Determine the (x, y) coordinate at the center of the cell enclosing the given text.  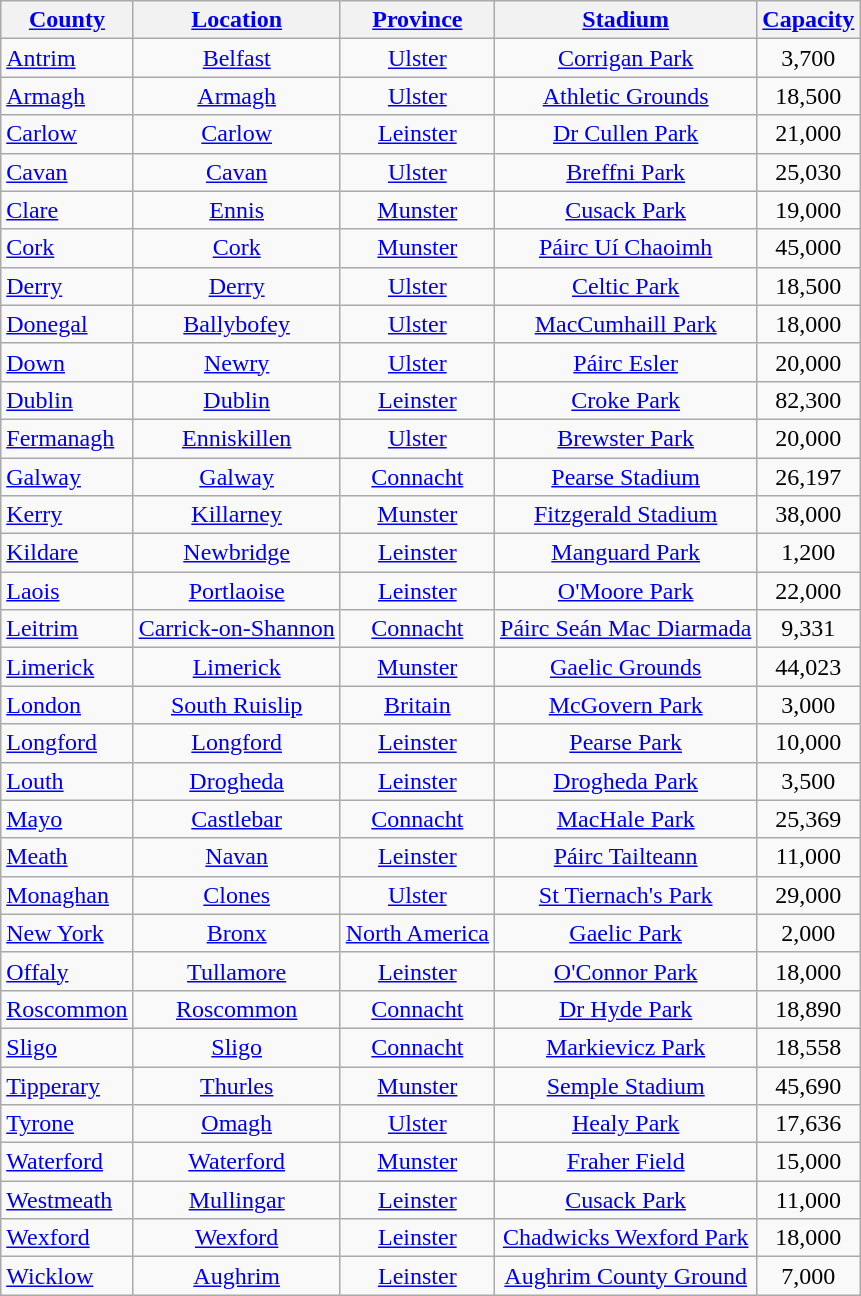
Tipperary (67, 1085)
Stadium (626, 20)
Celtic Park (626, 286)
3,500 (808, 781)
3,000 (808, 705)
Westmeath (67, 1200)
Wicklow (67, 1276)
18,558 (808, 1047)
New York (67, 933)
25,369 (808, 819)
38,000 (808, 515)
29,000 (808, 895)
Britain (417, 705)
Gaelic Park (626, 933)
South Ruislip (236, 705)
Páirc Tailteann (626, 857)
Navan (236, 857)
Páirc Esler (626, 362)
7,000 (808, 1276)
Páirc Seán Mac Diarmada (626, 629)
Kerry (67, 515)
MacCumhaill Park (626, 324)
Carrick-on-Shannon (236, 629)
3,700 (808, 58)
Offaly (67, 971)
Athletic Grounds (626, 96)
MacHale Park (626, 819)
Omagh (236, 1124)
Markievicz Park (626, 1047)
Drogheda (236, 781)
Páirc Uí Chaoimh (626, 248)
17,636 (808, 1124)
Gaelic Grounds (626, 667)
North America (417, 933)
London (67, 705)
Mullingar (236, 1200)
45,000 (808, 248)
O'Moore Park (626, 591)
Fitzgerald Stadium (626, 515)
O'Connor Park (626, 971)
10,000 (808, 743)
Dr Hyde Park (626, 1009)
Healy Park (626, 1124)
Louth (67, 781)
21,000 (808, 134)
Chadwicks Wexford Park (626, 1238)
Donegal (67, 324)
Mayo (67, 819)
Tyrone (67, 1124)
Brewster Park (626, 438)
Manguard Park (626, 553)
McGovern Park (626, 705)
Pearse Park (626, 743)
Breffni Park (626, 172)
Down (67, 362)
22,000 (808, 591)
Enniskillen (236, 438)
Belfast (236, 58)
Newry (236, 362)
Portlaoise (236, 591)
Aughrim (236, 1276)
Fraher Field (626, 1162)
Semple Stadium (626, 1085)
Corrigan Park (626, 58)
Monaghan (67, 895)
Antrim (67, 58)
Killarney (236, 515)
Tullamore (236, 971)
1,200 (808, 553)
St Tiernach's Park (626, 895)
Dr Cullen Park (626, 134)
25,030 (808, 172)
45,690 (808, 1085)
2,000 (808, 933)
26,197 (808, 477)
Ballybofey (236, 324)
Croke Park (626, 400)
15,000 (808, 1162)
Ennis (236, 210)
Clare (67, 210)
Pearse Stadium (626, 477)
Castlebar (236, 819)
Laois (67, 591)
82,300 (808, 400)
Fermanagh (67, 438)
Drogheda Park (626, 781)
Kildare (67, 553)
Location (236, 20)
19,000 (808, 210)
Bronx (236, 933)
Province (417, 20)
Thurles (236, 1085)
Aughrim County Ground (626, 1276)
18,890 (808, 1009)
Clones (236, 895)
Capacity (808, 20)
9,331 (808, 629)
Newbridge (236, 553)
44,023 (808, 667)
Meath (67, 857)
Leitrim (67, 629)
County (67, 20)
